Capture the cell that displays the provided text and extract its (X, Y) central coordinate. 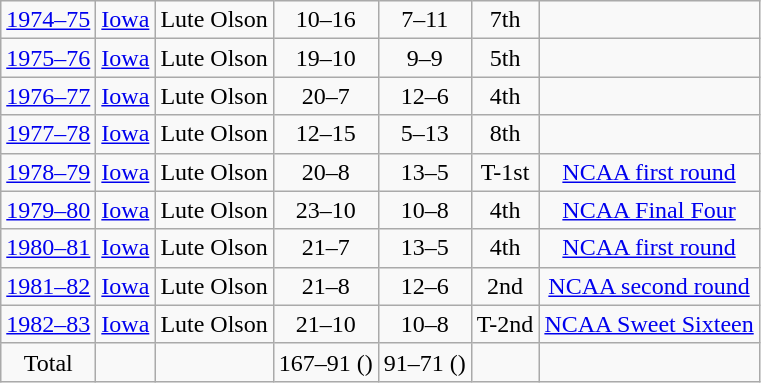
T-1st (505, 172)
9–9 (424, 58)
23–10 (326, 210)
Total (48, 362)
20–8 (326, 172)
21–10 (326, 324)
1974–75 (48, 20)
10–16 (326, 20)
21–7 (326, 248)
1975–76 (48, 58)
T-2nd (505, 324)
7th (505, 20)
19–10 (326, 58)
1977–78 (48, 134)
20–7 (326, 96)
5th (505, 58)
167–91 () (326, 362)
NCAA Final Four (649, 210)
2nd (505, 286)
1976–77 (48, 96)
1979–80 (48, 210)
1978–79 (48, 172)
NCAA second round (649, 286)
91–71 () (424, 362)
8th (505, 134)
1982–83 (48, 324)
7–11 (424, 20)
21–8 (326, 286)
12–15 (326, 134)
1981–82 (48, 286)
NCAA Sweet Sixteen (649, 324)
5–13 (424, 134)
1980–81 (48, 248)
